Scan for the cell matching the given text and deliver its (x, y) coordinate at center. 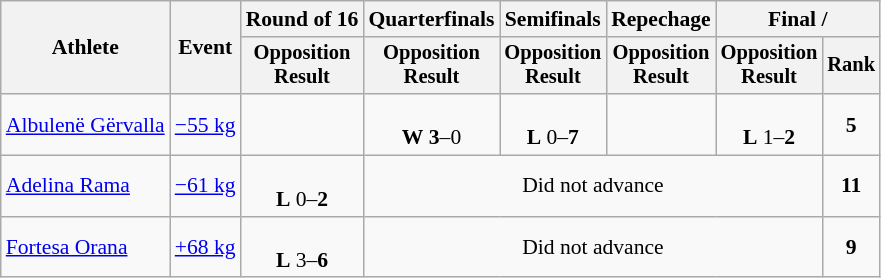
Repechage (661, 19)
Event (206, 48)
Athlete (86, 48)
Rank (851, 66)
9 (851, 248)
−55 kg (206, 124)
Quarterfinals (431, 19)
Fortesa Orana (86, 248)
L 0–2 (302, 186)
−61 kg (206, 186)
11 (851, 186)
L 0–7 (554, 124)
5 (851, 124)
L 3–6 (302, 248)
W 3–0 (431, 124)
Adelina Rama (86, 186)
Semifinals (554, 19)
Final / (798, 19)
Round of 16 (302, 19)
+68 kg (206, 248)
L 1–2 (770, 124)
Albulenë Gërvalla (86, 124)
